Determine the [x, y] coordinate at the center of the cell enclosing the given text.  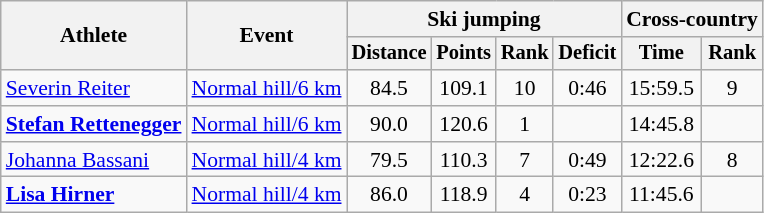
Distance [390, 54]
Severin Reiter [94, 88]
118.9 [463, 195]
7 [525, 160]
Event [267, 36]
0:49 [587, 160]
12:22.6 [661, 160]
14:45.8 [661, 124]
90.0 [390, 124]
9 [732, 88]
Cross-country [692, 19]
10 [525, 88]
Stefan Rettenegger [94, 124]
Lisa Hirner [94, 195]
11:45.6 [661, 195]
Deficit [587, 54]
8 [732, 160]
86.0 [390, 195]
4 [525, 195]
Points [463, 54]
Johanna Bassani [94, 160]
110.3 [463, 160]
Time [661, 54]
Athlete [94, 36]
79.5 [390, 160]
0:46 [587, 88]
84.5 [390, 88]
15:59.5 [661, 88]
109.1 [463, 88]
0:23 [587, 195]
1 [525, 124]
Ski jumping [484, 19]
120.6 [463, 124]
